Scan for the cell matching the given text and deliver its [x, y] coordinate at center. 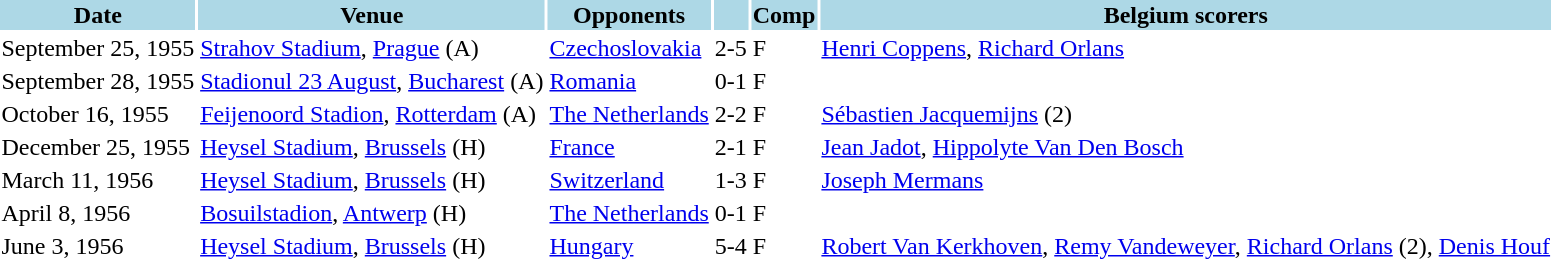
Venue [372, 15]
Romania [629, 81]
September 25, 1955 [98, 48]
2-5 [730, 48]
2-1 [730, 147]
Stadionul 23 August, Bucharest (A) [372, 81]
October 16, 1955 [98, 114]
Date [98, 15]
France [629, 147]
2-2 [730, 114]
March 11, 1956 [98, 180]
Czechoslovakia [629, 48]
Strahov Stadium, Prague (A) [372, 48]
Opponents [629, 15]
Comp [784, 15]
1-3 [730, 180]
September 28, 1955 [98, 81]
December 25, 1955 [98, 147]
Switzerland [629, 180]
Bosuilstadion, Antwerp (H) [372, 213]
April 8, 1956 [98, 213]
Feijenoord Stadion, Rotterdam (A) [372, 114]
